For the text-containing cell, return its midpoint in (X, Y) coordinate format. 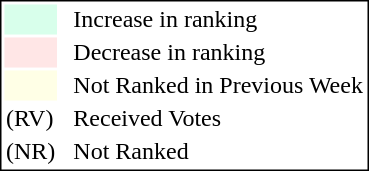
Received Votes (218, 119)
Not Ranked (218, 151)
Decrease in ranking (218, 53)
(RV) (30, 119)
Increase in ranking (218, 19)
(NR) (30, 151)
Not Ranked in Previous Week (218, 85)
